For the text-containing cell, return its midpoint in [X, Y] coordinate format. 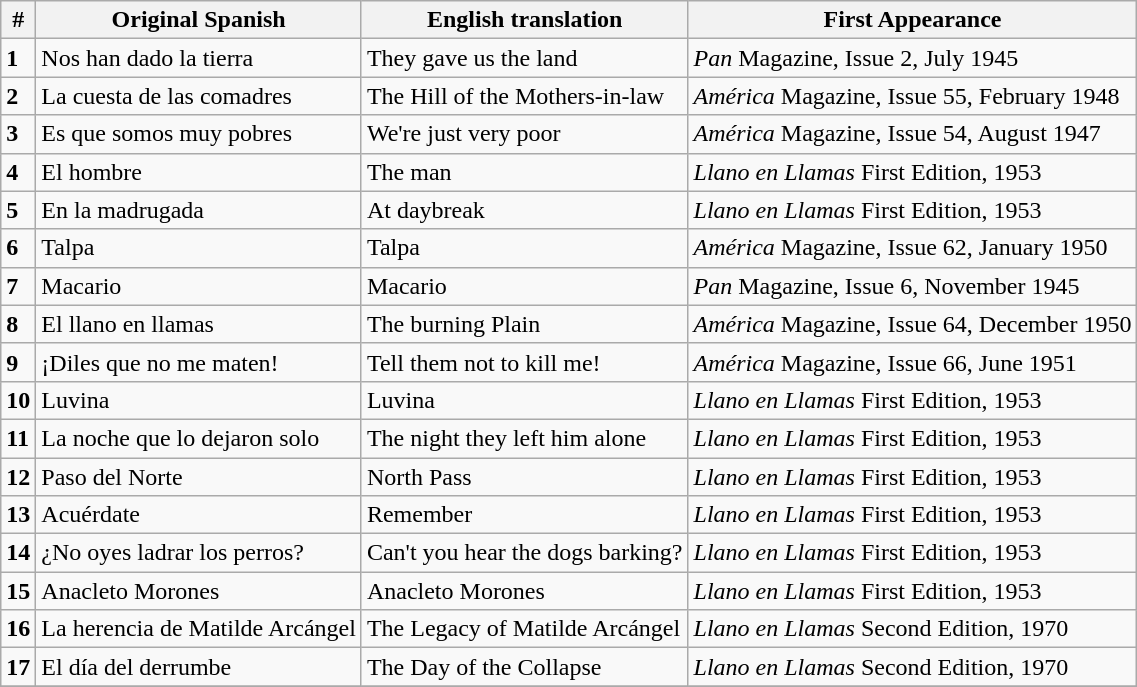
English translation [524, 20]
17 [18, 667]
5 [18, 210]
12 [18, 477]
América Magazine, Issue 55, February 1948 [912, 96]
Pan Magazine, Issue 6, November 1945 [912, 286]
The burning Plain [524, 324]
El día del derrumbe [199, 667]
América Magazine, Issue 64, December 1950 [912, 324]
El llano en llamas [199, 324]
Acuérdate [199, 515]
North Pass [524, 477]
América Magazine, Issue 66, June 1951 [912, 362]
# [18, 20]
Paso del Norte [199, 477]
The Hill of the Mothers-in-law [524, 96]
El hombre [199, 172]
América Magazine, Issue 54, August 1947 [912, 134]
7 [18, 286]
At daybreak [524, 210]
The night they left him alone [524, 438]
1 [18, 58]
10 [18, 400]
6 [18, 248]
15 [18, 591]
Tell them not to kill me! [524, 362]
The Day of the Collapse [524, 667]
14 [18, 553]
16 [18, 629]
¿No oyes ladrar los perros? [199, 553]
They gave us the land [524, 58]
3 [18, 134]
En la madrugada [199, 210]
Can't you hear the dogs barking? [524, 553]
8 [18, 324]
Pan Magazine, Issue 2, July 1945 [912, 58]
13 [18, 515]
Es que somos muy pobres [199, 134]
2 [18, 96]
We're just very poor [524, 134]
The Legacy of Matilde Arcángel [524, 629]
América Magazine, Issue 62, January 1950 [912, 248]
9 [18, 362]
La noche que lo dejaron solo [199, 438]
Original Spanish [199, 20]
La cuesta de las comadres [199, 96]
4 [18, 172]
11 [18, 438]
First Appearance [912, 20]
La herencia de Matilde Arcángel [199, 629]
The man [524, 172]
¡Diles que no me maten! [199, 362]
Remember [524, 515]
Nos han dado la tierra [199, 58]
